For the text-containing cell, return its midpoint in [X, Y] coordinate format. 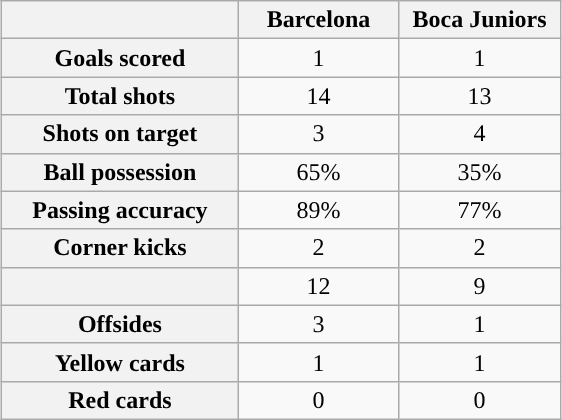
Red cards [120, 400]
Offsides [120, 324]
9 [480, 286]
Barcelona [318, 20]
Boca Juniors [480, 20]
Total shots [120, 96]
Ball possession [120, 172]
65% [318, 172]
77% [480, 210]
Corner kicks [120, 248]
13 [480, 96]
12 [318, 286]
4 [480, 134]
Goals scored [120, 58]
35% [480, 172]
Shots on target [120, 134]
14 [318, 96]
Yellow cards [120, 362]
89% [318, 210]
Passing accuracy [120, 210]
